Locate the cell with the specified text and output its [X, Y] center coordinate. 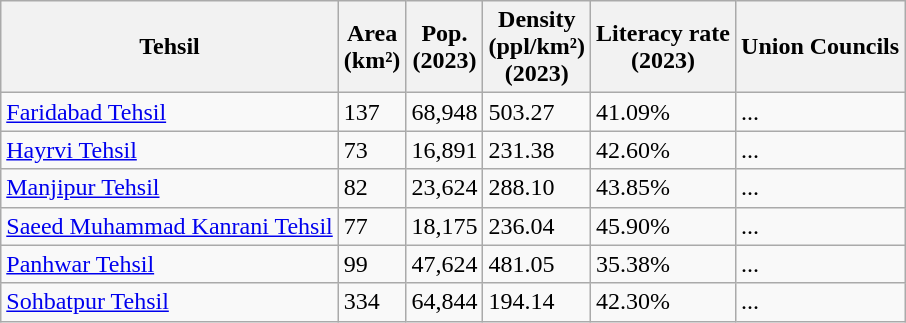
73 [372, 150]
Panhwar Tehsil [170, 264]
194.14 [537, 302]
Tehsil [170, 47]
503.27 [537, 112]
Pop.(2023) [444, 47]
23,624 [444, 188]
42.60% [664, 150]
Hayrvi Tehsil [170, 150]
47,624 [444, 264]
16,891 [444, 150]
481.05 [537, 264]
Saeed Muhammad Kanrani Tehsil [170, 226]
18,175 [444, 226]
41.09% [664, 112]
35.38% [664, 264]
Literacy rate(2023) [664, 47]
334 [372, 302]
99 [372, 264]
Density(ppl/km²)(2023) [537, 47]
231.38 [537, 150]
Sohbatpur Tehsil [170, 302]
Area(km²) [372, 47]
45.90% [664, 226]
64,844 [444, 302]
Faridabad Tehsil [170, 112]
137 [372, 112]
Union Councils [820, 47]
236.04 [537, 226]
Manjipur Tehsil [170, 188]
68,948 [444, 112]
77 [372, 226]
82 [372, 188]
288.10 [537, 188]
42.30% [664, 302]
43.85% [664, 188]
